From the cell containing the given text, extract its center point as (x, y) coordinate. 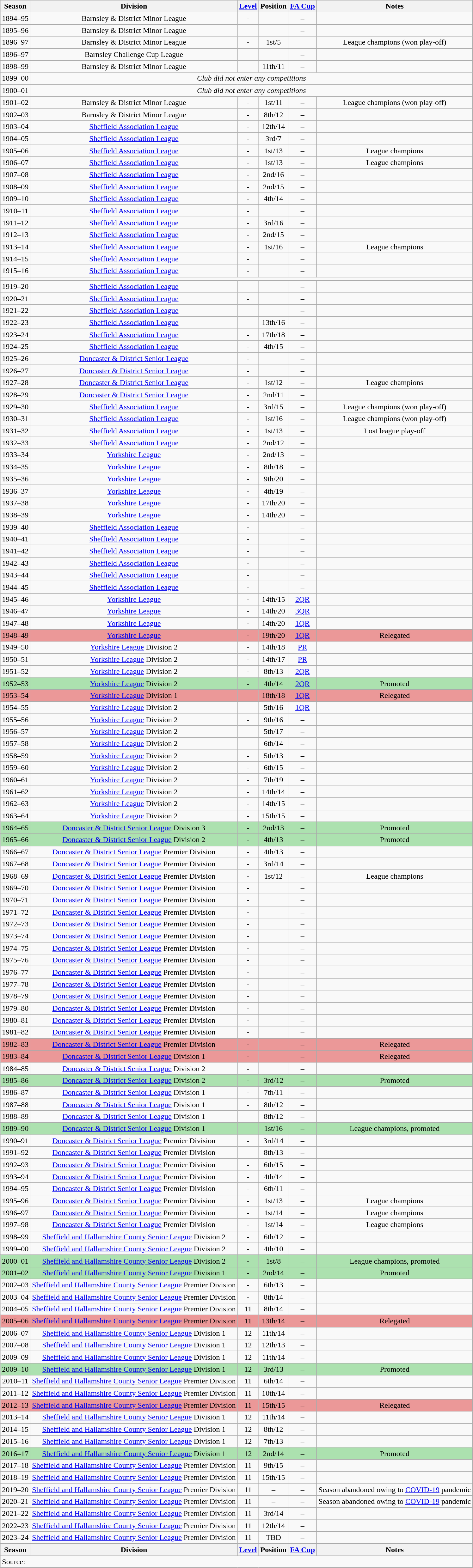
2007–08 (15, 1345)
1984–85 (15, 1068)
2010–11 (15, 1381)
1982–83 (15, 1044)
1901–02 (15, 102)
2009–09 (15, 1357)
14th/17 (273, 659)
1995–96 (15, 1201)
3rd/13 (273, 1369)
2005–06 (15, 1321)
1972–73 (15, 924)
1909–10 (15, 199)
5th/17 (273, 732)
1924–25 (15, 347)
1970–71 (15, 900)
1912–13 (15, 235)
1st/5 (273, 42)
1948–49 (15, 635)
4th/19 (273, 491)
2003–04 (15, 1297)
1986–87 (15, 1092)
2022–23 (15, 1526)
1926–27 (15, 371)
1894–95 (15, 18)
3rd/12 (273, 1080)
1955–56 (15, 720)
1958–59 (15, 756)
1981–82 (15, 1032)
2023–24 (15, 1538)
2nd/12 (273, 443)
2019–20 (15, 1490)
1963–64 (15, 816)
1965–66 (15, 840)
1983–84 (15, 1056)
1988–89 (15, 1117)
2nd/11 (273, 395)
17th/20 (273, 503)
2009–10 (15, 1369)
2nd/16 (273, 175)
1957–58 (15, 744)
Lost league play-off (395, 431)
1989–90 (15, 1129)
1975–76 (15, 960)
2006–07 (15, 1333)
1906–07 (15, 163)
1954–55 (15, 707)
5th/16 (273, 707)
6th/12 (273, 1237)
1951–52 (15, 671)
1947–48 (15, 623)
1st/8 (273, 1261)
1934–35 (15, 467)
12th/13 (273, 1345)
1985–86 (15, 1080)
2015–16 (15, 1441)
3rd/15 (273, 407)
6th/13 (273, 1285)
2002–03 (15, 1285)
3rd/7 (273, 138)
4th/15 (273, 347)
1966–67 (15, 852)
2016–17 (15, 1453)
1967–68 (15, 864)
2001–02 (15, 1273)
9th/16 (273, 720)
1931–32 (15, 431)
1895–96 (15, 30)
1935–36 (15, 479)
1993–94 (15, 1177)
1922–23 (15, 322)
1942–43 (15, 563)
1964–65 (15, 828)
13th/14 (273, 1321)
1921–22 (15, 310)
10th/14 (273, 1393)
1910–11 (15, 211)
1953–54 (15, 695)
1960–61 (15, 780)
1968–69 (15, 876)
1980–81 (15, 1020)
2004–05 (15, 1309)
1900–01 (15, 90)
19th/20 (273, 635)
TBD (273, 1538)
2013–14 (15, 1417)
2020–21 (15, 1502)
9th/15 (273, 1465)
1945–46 (15, 599)
1930–31 (15, 419)
2012–13 (15, 1405)
1987–88 (15, 1105)
1915–16 (15, 271)
1913–14 (15, 247)
2011–12 (15, 1393)
1939–40 (15, 527)
1932–33 (15, 443)
Source: (236, 1562)
1946–47 (15, 611)
1929–30 (15, 407)
1933–34 (15, 455)
1928–29 (15, 395)
14th/14 (273, 792)
1898–99 (15, 66)
3QR (303, 611)
11th/11 (273, 66)
1962–63 (15, 804)
1925–26 (15, 359)
1st/11 (273, 102)
1941–42 (15, 551)
Yorkshire League Division 1 (134, 695)
1978–79 (15, 996)
1940–41 (15, 539)
1977–78 (15, 984)
7th/11 (273, 1092)
4th/10 (273, 1249)
1952–53 (15, 683)
1996–97 (15, 1213)
1899–00 (15, 78)
Barnsley Challenge Cup League (134, 54)
1943–44 (15, 575)
1974–75 (15, 948)
2018–19 (15, 1477)
1905–06 (15, 151)
1997–98 (15, 1225)
1938–39 (15, 515)
1914–15 (15, 259)
1903–04 (15, 126)
2014–15 (15, 1429)
1998–99 (15, 1237)
1971–72 (15, 912)
1937–38 (15, 503)
5th/13 (273, 756)
1936–37 (15, 491)
2021–22 (15, 1514)
1991–92 (15, 1153)
1949–50 (15, 647)
1969–70 (15, 888)
9th/20 (273, 479)
2000–01 (15, 1261)
13th/16 (273, 322)
18th/18 (273, 695)
7th/13 (273, 1441)
1919–20 (15, 286)
14th/18 (273, 647)
Doncaster & District Senior League Division 3 (134, 828)
17th/18 (273, 335)
1911–12 (15, 223)
1994–95 (15, 1189)
1907–08 (15, 175)
1992–93 (15, 1165)
1902–03 (15, 114)
1950–51 (15, 659)
1976–77 (15, 972)
1904–05 (15, 138)
1990–91 (15, 1141)
1920–21 (15, 298)
7th/19 (273, 780)
1923–24 (15, 335)
1979–80 (15, 1008)
1944–45 (15, 587)
1908–09 (15, 187)
1999–00 (15, 1249)
8th/18 (273, 467)
1927–28 (15, 383)
1959–60 (15, 768)
1961–62 (15, 792)
6th/11 (273, 1189)
2017–18 (15, 1465)
1973–74 (15, 936)
1956–57 (15, 732)
3rd/16 (273, 223)
